From the cell containing the given text, extract its center point as (X, Y) coordinate. 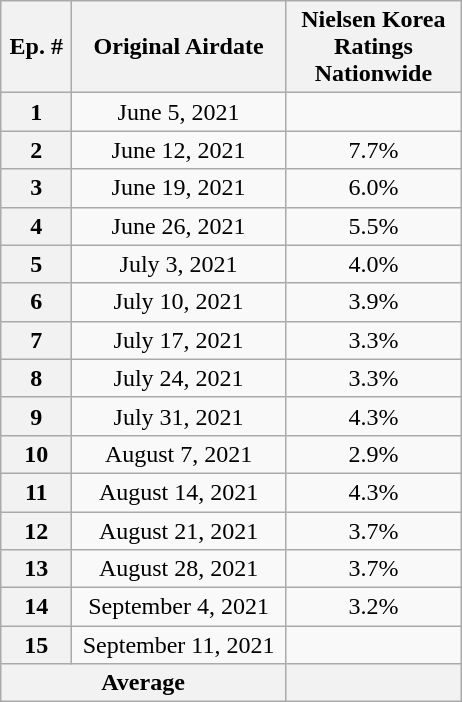
June 19, 2021 (179, 188)
July 31, 2021 (179, 416)
June 5, 2021 (179, 112)
14 (36, 607)
August 28, 2021 (179, 569)
September 4, 2021 (179, 607)
3.9% (373, 302)
11 (36, 492)
12 (36, 531)
Original Airdate (179, 47)
2 (36, 150)
Ep. # (36, 47)
5 (36, 264)
June 12, 2021 (179, 150)
9 (36, 416)
June 26, 2021 (179, 226)
Average (144, 683)
3 (36, 188)
6.0% (373, 188)
Nielsen Korea Ratings Nationwide (373, 47)
July 3, 2021 (179, 264)
6 (36, 302)
15 (36, 645)
August 14, 2021 (179, 492)
5.5% (373, 226)
4 (36, 226)
4.0% (373, 264)
7.7% (373, 150)
July 17, 2021 (179, 340)
8 (36, 378)
2.9% (373, 454)
July 24, 2021 (179, 378)
1 (36, 112)
3.2% (373, 607)
August 7, 2021 (179, 454)
September 11, 2021 (179, 645)
10 (36, 454)
July 10, 2021 (179, 302)
August 21, 2021 (179, 531)
7 (36, 340)
13 (36, 569)
